Determine the [X, Y] coordinate at the center of the cell enclosing the given text.  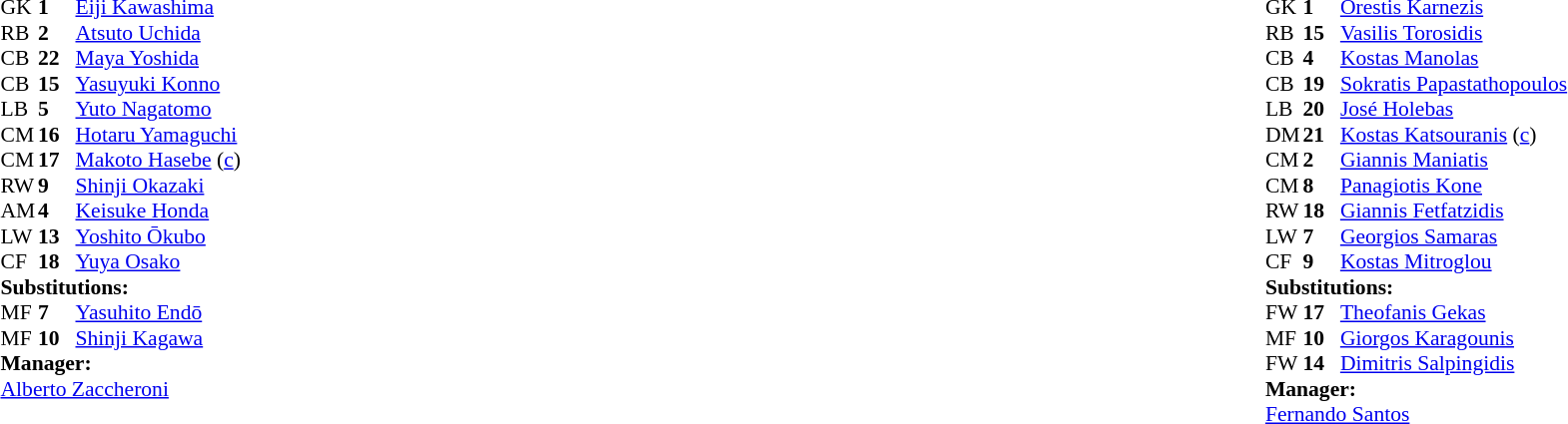
Sokratis Papastathopoulos [1454, 84]
Yuya Osako [158, 262]
Vasilis Torosidis [1454, 33]
Theofanis Gekas [1454, 312]
Panagiotis Kone [1454, 186]
Keisuke Honda [158, 211]
13 [57, 236]
Kostas Mitroglou [1454, 262]
8 [1321, 186]
5 [57, 109]
Kostas Katsouranis (c) [1454, 135]
Giannis Fetfatzidis [1454, 211]
Yasuhito Endō [158, 312]
Yuto Nagatomo [158, 109]
16 [57, 135]
Shinji Kagawa [158, 338]
DM [1284, 135]
Yasuyuki Konno [158, 84]
21 [1321, 135]
19 [1321, 84]
Dimitris Salpingidis [1454, 364]
Kostas Manolas [1454, 59]
Alberto Zaccheroni [120, 389]
14 [1321, 364]
Shinji Okazaki [158, 186]
Makoto Hasebe (c) [158, 161]
22 [57, 59]
Giannis Maniatis [1454, 161]
Hotaru Yamaguchi [158, 135]
Yoshito Ōkubo [158, 236]
AM [19, 211]
Atsuto Uchida [158, 33]
José Holebas [1454, 109]
Giorgos Karagounis [1454, 338]
20 [1321, 109]
Maya Yoshida [158, 59]
Georgios Samaras [1454, 236]
